Provide the [X, Y] coordinate of the cell's center where the given text is located.  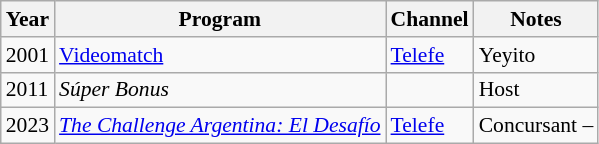
Host [536, 90]
Concursant – [536, 126]
Year [28, 19]
The Challenge Argentina: El Desafío [220, 126]
Notes [536, 19]
2023 [28, 126]
2001 [28, 55]
Program [220, 19]
Súper Bonus [220, 90]
Channel [430, 19]
Yeyito [536, 55]
2011 [28, 90]
Videomatch [220, 55]
